Scan for the cell matching the given text and deliver its (x, y) coordinate at center. 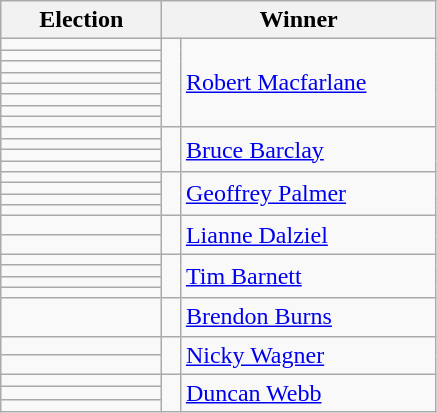
Geoffrey Palmer (308, 194)
Bruce Barclay (308, 149)
Election (82, 20)
Robert Macfarlane (308, 83)
Nicky Wagner (308, 355)
Tim Barnett (308, 276)
Duncan Webb (308, 393)
Brendon Burns (308, 317)
Winner (299, 20)
Lianne Dalziel (308, 235)
